Detect which cell encompasses the target text, then output its (X, Y) center coordinate. 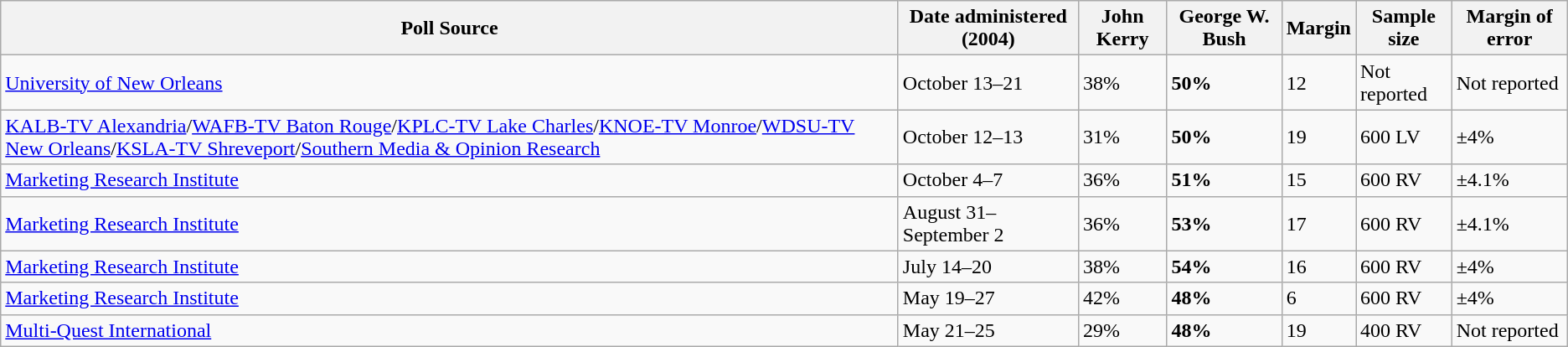
Margin (1318, 28)
May 19–27 (988, 298)
Poll Source (450, 28)
17 (1318, 223)
August 31–September 2 (988, 223)
6 (1318, 298)
Multi-Quest International (450, 330)
University of New Orleans (450, 82)
600 LV (1404, 137)
Date administered (2004) (988, 28)
May 21–25 (988, 330)
Sample size (1404, 28)
29% (1122, 330)
October 4–7 (988, 180)
October 12–13 (988, 137)
George W. Bush (1225, 28)
October 13–21 (988, 82)
400 RV (1404, 330)
Margin of error (1509, 28)
53% (1225, 223)
KALB-TV Alexandria/WAFB-TV Baton Rouge/KPLC-TV Lake Charles/KNOE-TV Monroe/WDSU-TV New Orleans/KSLA-TV Shreveport/Southern Media & Opinion Research (450, 137)
42% (1122, 298)
15 (1318, 180)
John Kerry (1122, 28)
16 (1318, 267)
July 14–20 (988, 267)
51% (1225, 180)
54% (1225, 267)
12 (1318, 82)
31% (1122, 137)
